Pinpoint the cell where the given text exists, returning its [x, y] midpoint coordinate. 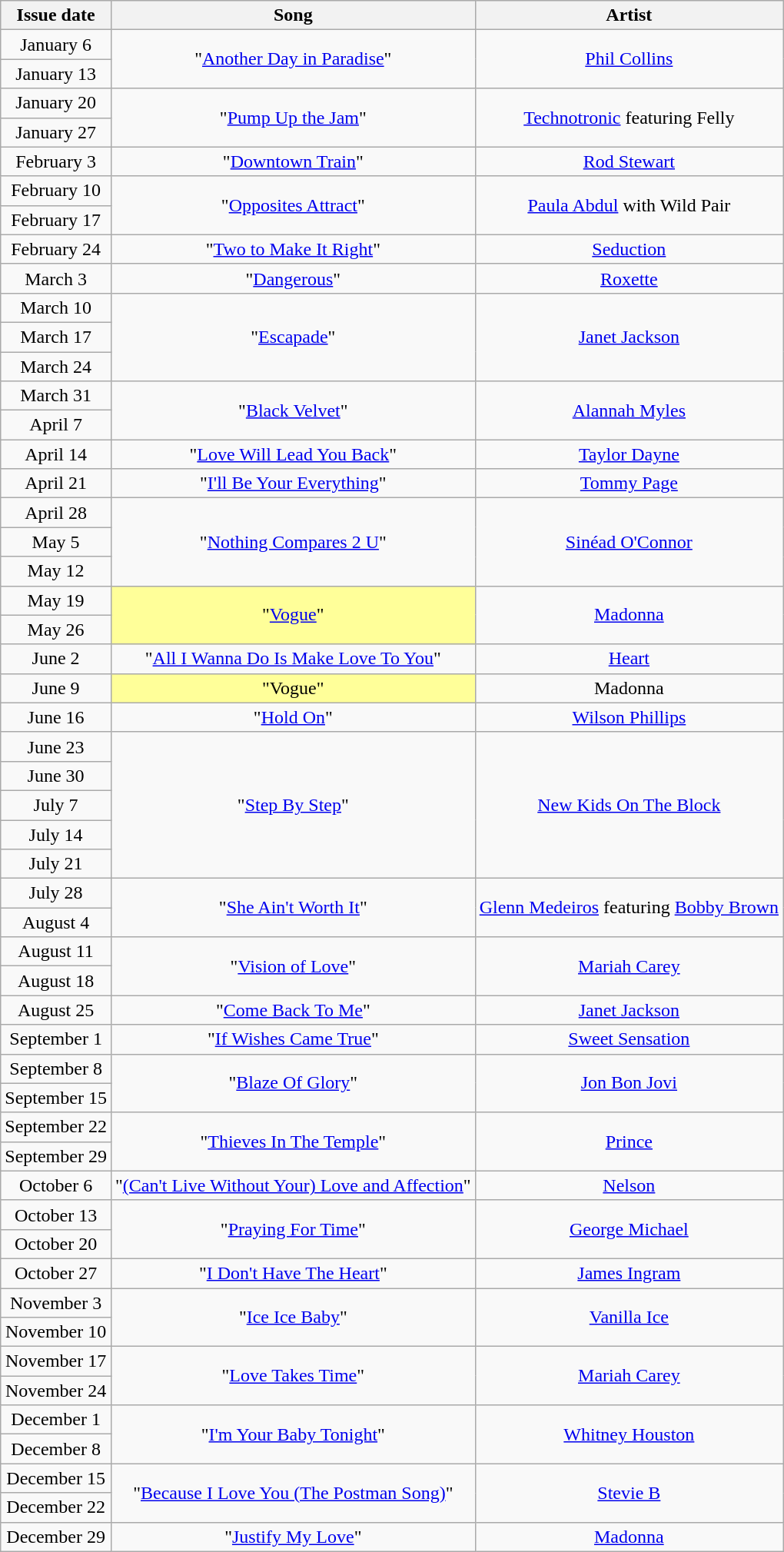
Issue date [56, 15]
November 10 [56, 1332]
January 6 [56, 45]
"Because I Love You (The Postman Song)" [293, 1493]
Tommy Page [629, 484]
"(Can't Live Without Your) Love and Affection" [293, 1185]
George Michael [629, 1229]
Rod Stewart [629, 161]
"Pump Up the Jam" [293, 118]
August 4 [56, 922]
Song [293, 15]
June 2 [56, 659]
March 31 [56, 396]
January 20 [56, 103]
Artist [629, 15]
October 27 [56, 1273]
"Ice Ice Baby" [293, 1318]
November 17 [56, 1361]
Taylor Dayne [629, 454]
May 12 [56, 571]
"I Don't Have The Heart" [293, 1273]
"Another Day in Paradise" [293, 59]
"Love Takes Time" [293, 1376]
June 30 [56, 776]
August 18 [56, 981]
June 16 [56, 717]
September 1 [56, 1039]
November 24 [56, 1391]
September 22 [56, 1127]
February 3 [56, 161]
Prince [629, 1142]
James Ingram [629, 1273]
Roxette [629, 278]
July 21 [56, 864]
"Come Back To Me" [293, 1010]
Paula Abdul with Wild Pair [629, 205]
Whitney Houston [629, 1434]
March 24 [56, 367]
"Nothing Compares 2 U" [293, 542]
"Downtown Train" [293, 161]
Glenn Medeiros featuring Bobby Brown [629, 908]
Sinéad O'Connor [629, 542]
"Praying For Time" [293, 1229]
"Escapade" [293, 337]
Alannah Myles [629, 410]
"Hold On" [293, 717]
"I'm Your Baby Tonight" [293, 1434]
"Two to Make It Right" [293, 249]
"If Wishes Came True" [293, 1039]
"She Ain't Worth It" [293, 908]
September 29 [56, 1156]
June 23 [56, 746]
December 1 [56, 1420]
Wilson Phillips [629, 717]
January 13 [56, 74]
November 3 [56, 1303]
April 21 [56, 484]
Seduction [629, 249]
May 19 [56, 600]
July 7 [56, 805]
May 26 [56, 630]
April 7 [56, 425]
February 10 [56, 191]
"I'll Be Your Everything" [293, 484]
March 10 [56, 307]
October 6 [56, 1185]
December 15 [56, 1478]
February 17 [56, 220]
Heart [629, 659]
"Dangerous" [293, 278]
"Thieves In The Temple" [293, 1142]
April 14 [56, 454]
"All I Wanna Do Is Make Love To You" [293, 659]
"Vision of Love" [293, 966]
Phil Collins [629, 59]
"Black Velvet" [293, 410]
July 28 [56, 893]
"Justify My Love" [293, 1537]
Nelson [629, 1185]
February 24 [56, 249]
June 9 [56, 688]
Technotronic featuring Felly [629, 118]
September 15 [56, 1098]
March 3 [56, 278]
December 8 [56, 1449]
May 5 [56, 542]
Stevie B [629, 1493]
October 13 [56, 1215]
"Love Will Lead You Back" [293, 454]
January 27 [56, 132]
Vanilla Ice [629, 1318]
December 29 [56, 1537]
March 17 [56, 337]
"Opposites Attract" [293, 205]
July 14 [56, 834]
August 25 [56, 1010]
December 22 [56, 1507]
Jon Bon Jovi [629, 1083]
August 11 [56, 952]
October 20 [56, 1244]
September 8 [56, 1068]
April 28 [56, 513]
New Kids On The Block [629, 805]
Sweet Sensation [629, 1039]
"Step By Step" [293, 805]
"Blaze Of Glory" [293, 1083]
